Detect which cell encompasses the target text, then output its (X, Y) center coordinate. 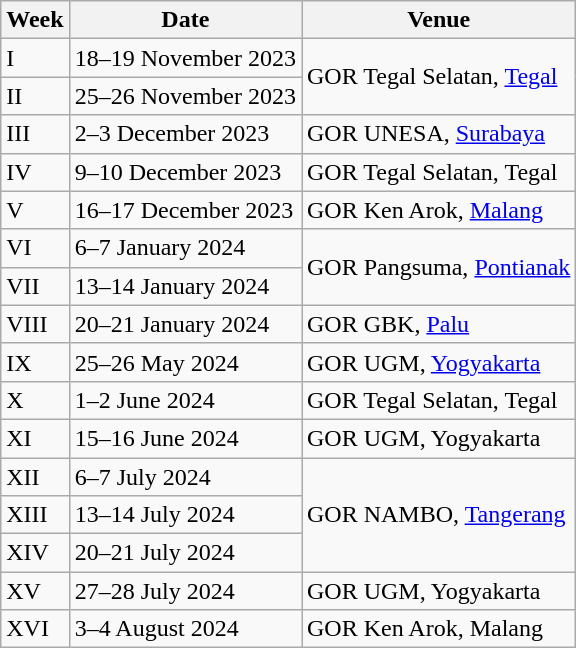
IX (35, 362)
6–7 January 2024 (185, 248)
18–19 November 2023 (185, 58)
20–21 July 2024 (185, 553)
XVI (35, 629)
IV (35, 172)
III (35, 134)
1–2 June 2024 (185, 400)
Date (185, 20)
13–14 January 2024 (185, 286)
13–14 July 2024 (185, 515)
VIII (35, 324)
16–17 December 2023 (185, 210)
XIII (35, 515)
II (35, 96)
20–21 January 2024 (185, 324)
GOR UNESA, Surabaya (439, 134)
15–16 June 2024 (185, 438)
GOR Pangsuma, Pontianak (439, 267)
9–10 December 2023 (185, 172)
XIV (35, 553)
6–7 July 2024 (185, 477)
GOR GBK, Palu (439, 324)
2–3 December 2023 (185, 134)
3–4 August 2024 (185, 629)
GOR NAMBO, Tangerang (439, 515)
XV (35, 591)
X (35, 400)
I (35, 58)
V (35, 210)
25–26 November 2023 (185, 96)
VI (35, 248)
25–26 May 2024 (185, 362)
XI (35, 438)
Venue (439, 20)
Week (35, 20)
XII (35, 477)
27–28 July 2024 (185, 591)
VII (35, 286)
